Determine the (x, y) coordinate at the center of the cell enclosing the given text.  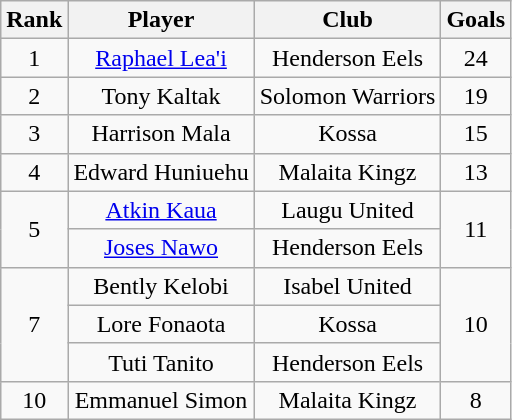
Bently Kelobi (161, 286)
3 (34, 134)
Tuti Tanito (161, 362)
Goals (476, 20)
2 (34, 96)
19 (476, 96)
Emmanuel Simon (161, 400)
Joses Nawo (161, 248)
5 (34, 229)
1 (34, 58)
13 (476, 172)
4 (34, 172)
15 (476, 134)
Tony Kaltak (161, 96)
Player (161, 20)
8 (476, 400)
7 (34, 324)
Harrison Mala (161, 134)
Club (348, 20)
Isabel United (348, 286)
Atkin Kaua (161, 210)
Laugu United (348, 210)
Lore Fonaota (161, 324)
24 (476, 58)
Solomon Warriors (348, 96)
Rank (34, 20)
Edward Huniuehu (161, 172)
11 (476, 229)
Raphael Lea'i (161, 58)
